Detect which cell encompasses the target text, then output its (x, y) center coordinate. 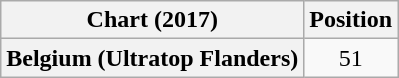
51 (351, 58)
Belgium (Ultratop Flanders) (152, 58)
Position (351, 20)
Chart (2017) (152, 20)
